Search for the cell housing the specified text and yield its (x, y) center coordinate. 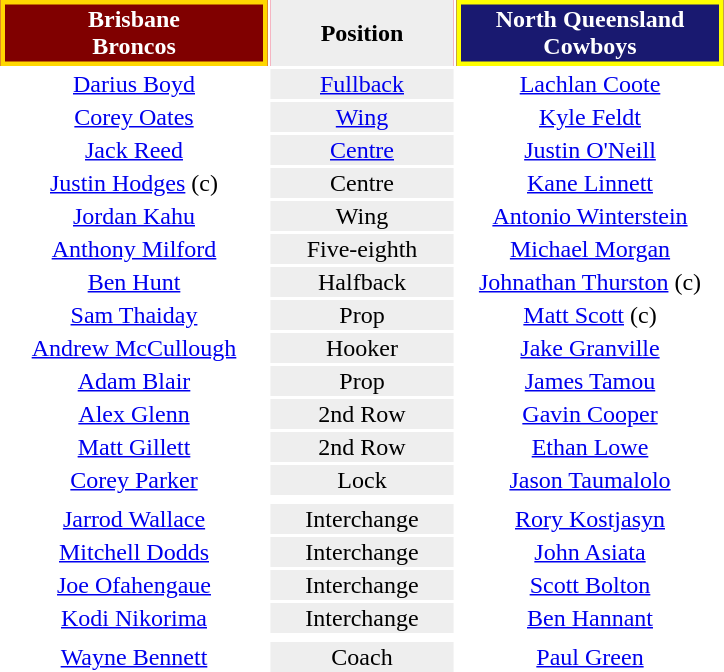
Paul Green (590, 657)
Sam Thaiday (134, 315)
Kane Linnett (590, 183)
Anthony Milford (134, 249)
Corey Oates (134, 117)
Adam Blair (134, 381)
Jordan Kahu (134, 216)
North QueenslandCowboys (590, 33)
BrisbaneBroncos (134, 33)
Jake Granville (590, 348)
James Tamou (590, 381)
Ben Hannant (590, 618)
Rory Kostjasyn (590, 519)
Kyle Feldt (590, 117)
Jack Reed (134, 150)
Darius Boyd (134, 84)
Kodi Nikorima (134, 618)
Halfback (362, 282)
Antonio Winterstein (590, 216)
Justin Hodges (c) (134, 183)
Fullback (362, 84)
Position (362, 33)
Lachlan Coote (590, 84)
Wayne Bennett (134, 657)
Jarrod Wallace (134, 519)
Coach (362, 657)
Matt Gillett (134, 447)
Hooker (362, 348)
Mitchell Dodds (134, 552)
Five-eighth (362, 249)
Gavin Cooper (590, 414)
Ethan Lowe (590, 447)
Lock (362, 480)
Matt Scott (c) (590, 315)
Johnathan Thurston (c) (590, 282)
Corey Parker (134, 480)
Michael Morgan (590, 249)
Ben Hunt (134, 282)
Joe Ofahengaue (134, 585)
John Asiata (590, 552)
Alex Glenn (134, 414)
Jason Taumalolo (590, 480)
Scott Bolton (590, 585)
Andrew McCullough (134, 348)
Justin O'Neill (590, 150)
